From the cell containing the given text, extract its center point as [X, Y] coordinate. 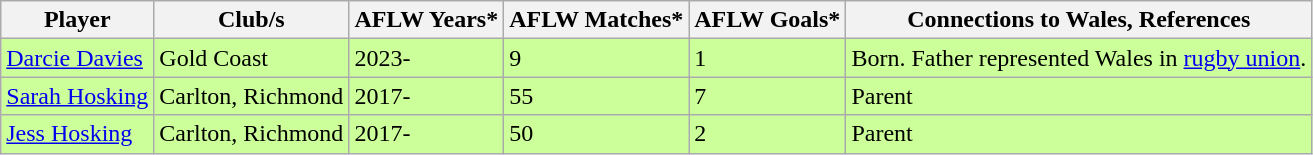
7 [768, 96]
9 [596, 58]
Connections to Wales, References [1079, 20]
55 [596, 96]
AFLW Goals* [768, 20]
1 [768, 58]
2 [768, 134]
Jess Hosking [78, 134]
Born. Father represented Wales in rugby union. [1079, 58]
AFLW Years* [426, 20]
Gold Coast [252, 58]
2023- [426, 58]
50 [596, 134]
Player [78, 20]
Club/s [252, 20]
AFLW Matches* [596, 20]
Darcie Davies [78, 58]
Sarah Hosking [78, 96]
